Capture the cell that displays the provided text and extract its [X, Y] central coordinate. 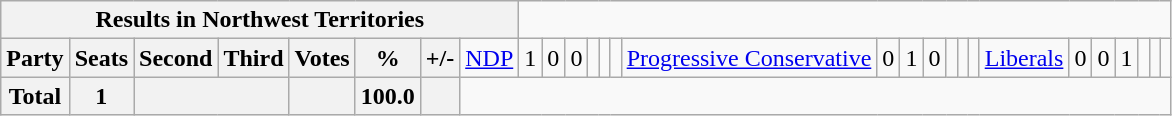
100.0 [388, 96]
Votes [322, 58]
NDP [490, 58]
Seats [101, 58]
Party [35, 58]
+/- [440, 58]
Results in Northwest Territories [260, 20]
Liberals [1024, 58]
% [388, 58]
Total [35, 96]
Second [176, 58]
Progressive Conservative [749, 58]
Third [254, 58]
